Determine the (X, Y) coordinate at the center of the cell enclosing the given text.  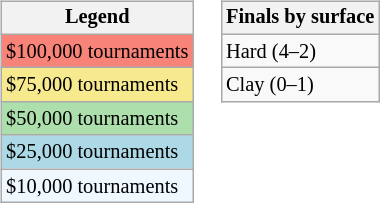
Finals by surface (300, 18)
Hard (4–2) (300, 51)
$100,000 tournaments (97, 51)
$50,000 tournaments (97, 119)
$25,000 tournaments (97, 152)
$75,000 tournaments (97, 85)
$10,000 tournaments (97, 186)
Legend (97, 18)
Clay (0–1) (300, 85)
